Provide the [x, y] coordinate of the cell's center where the given text is located.  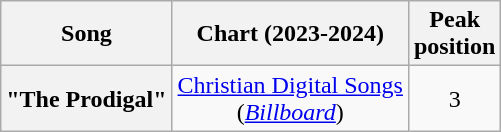
"The Prodigal" [86, 98]
Christian Digital Songs(Billboard) [290, 98]
Song [86, 34]
Peakposition [454, 34]
3 [454, 98]
Chart (2023-2024) [290, 34]
